Extract the (x, y) coordinate from the center of the cell holding the provided text.  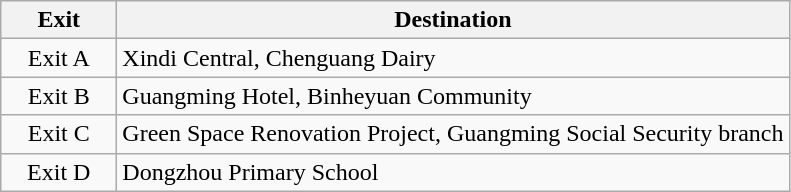
Green Space Renovation Project, Guangming Social Security branch (453, 134)
Exit D (59, 172)
Xindi Central, Chenguang Dairy (453, 58)
Exit A (59, 58)
Exit (59, 20)
Dongzhou Primary School (453, 172)
Exit B (59, 96)
Destination (453, 20)
Exit C (59, 134)
Guangming Hotel, Binheyuan Community (453, 96)
